Determine the (X, Y) coordinate at the center of the cell enclosing the given text.  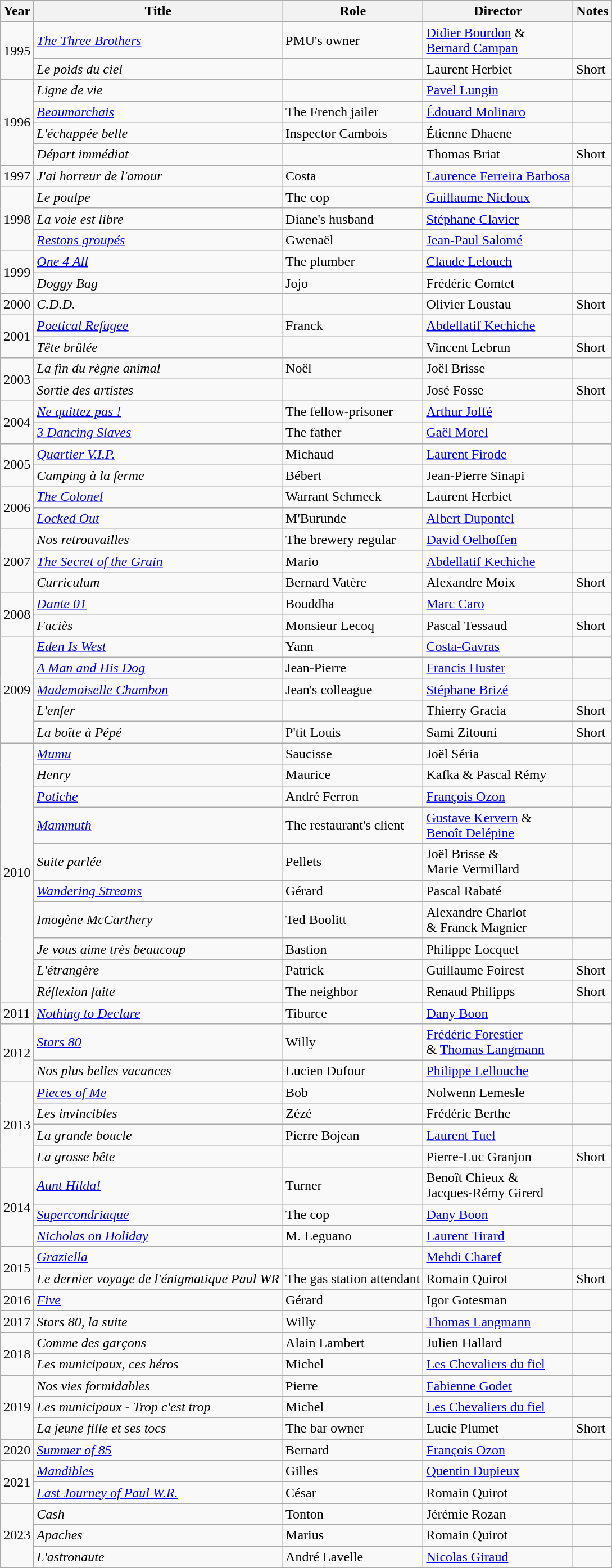
Bouddha (353, 604)
Kafka & Pascal Rémy (498, 775)
La boîte à Pépé (158, 732)
Year (17, 11)
Director (498, 11)
2004 (17, 422)
Gilles (353, 1471)
Doggy Bag (158, 283)
Pascal Tessaud (498, 626)
Tonton (353, 1514)
Frédéric Comtet (498, 283)
Mademoiselle Chambon (158, 690)
Potiche (158, 796)
Stars 80 (158, 1042)
Faciès (158, 626)
Bob (353, 1093)
Mehdi Charef (498, 1257)
The bar owner (353, 1429)
Nos vies formidables (158, 1385)
PMU's owner (353, 40)
David Oelhoffen (498, 540)
Restons groupés (158, 240)
Départ immédiat (158, 155)
2010 (17, 873)
Warrant Schmeck (353, 497)
Alexandre Moix (498, 582)
Laurent Tirard (498, 1236)
Patrick (353, 970)
2007 (17, 561)
Apaches (158, 1535)
Tiburce (353, 1013)
La jeune fille et ses tocs (158, 1429)
Cash (158, 1514)
2001 (17, 337)
M. Leguano (353, 1236)
Lucien Dufour (353, 1071)
Zézé (353, 1114)
Guillaume Nicloux (498, 197)
Costa (353, 176)
Bastion (353, 949)
Pierre (353, 1385)
Pieces of Me (158, 1093)
Pascal Rabaté (498, 891)
José Fosse (498, 390)
Fabienne Godet (498, 1385)
Maurice (353, 775)
Ne quittez pas ! (158, 411)
Locked Out (158, 518)
Camping à la ferme (158, 475)
Thomas Briat (498, 155)
Last Journey of Paul W.R. (158, 1493)
Thierry Gracia (498, 711)
Nothing to Declare (158, 1013)
Benoît Chieux & Jacques-Rémy Girerd (498, 1186)
Monsieur Lecoq (353, 626)
Philippe Locquet (498, 949)
La grande boucle (158, 1135)
Notes (592, 11)
2012 (17, 1053)
Mandibles (158, 1471)
3 Dancing Slaves (158, 433)
L'enfer (158, 711)
Le dernier voyage de l'énigmatique Paul WR (158, 1279)
Sami Zitouni (498, 732)
Les municipaux, ces héros (158, 1364)
Summer of 85 (158, 1450)
1996 (17, 123)
2003 (17, 379)
Les municipaux - Trop c'est trop (158, 1407)
2000 (17, 305)
The father (353, 433)
Albert Dupontel (498, 518)
Édouard Molinaro (498, 112)
2006 (17, 507)
Saucisse (353, 754)
Nicolas Giraud (498, 1557)
Pierre-Luc Granjon (498, 1157)
2021 (17, 1482)
Beaumarchais (158, 112)
1997 (17, 176)
Comme des garçons (158, 1343)
Role (353, 11)
Imogène McCarthery (158, 919)
J'ai horreur de l'amour (158, 176)
Gaël Morel (498, 433)
Olivier Loustau (498, 305)
2008 (17, 614)
Diane's husband (353, 219)
Jean-Pierre (353, 668)
Jean-Pierre Sinapi (498, 475)
L'échappée belle (158, 133)
Frédéric Forestier & Thomas Langmann (498, 1042)
Laurent Firode (498, 454)
Lucie Plumet (498, 1429)
1995 (17, 51)
Pierre Bojean (353, 1135)
M'Burunde (353, 518)
Frédéric Berthe (498, 1114)
Aunt Hilda! (158, 1186)
Étienne Dhaene (498, 133)
Mammuth (158, 825)
The plumber (353, 261)
The French jailer (353, 112)
Alain Lambert (353, 1343)
Dante 01 (158, 604)
Francis Huster (498, 668)
The gas station attendant (353, 1279)
Nicholas on Holiday (158, 1236)
Bernard (353, 1450)
2015 (17, 1268)
Poetical Refugee (158, 326)
César (353, 1493)
2009 (17, 690)
C.D.D. (158, 305)
Gustave Kervern & Benoît Delépine (498, 825)
The Secret of the Grain (158, 561)
André Lavelle (353, 1557)
Le poids du ciel (158, 69)
Stars 80, la suite (158, 1321)
Costa-Gavras (498, 647)
Stéphane Clavier (498, 219)
Laurence Ferreira Barbosa (498, 176)
L'astronaute (158, 1557)
Je vous aime très beaucoup (158, 949)
Henry (158, 775)
1998 (17, 219)
Les invincibles (158, 1114)
2011 (17, 1013)
2005 (17, 465)
Didier Bourdon & Bernard Campan (498, 40)
The brewery regular (353, 540)
2018 (17, 1353)
Vincent Lebrun (498, 347)
Title (158, 11)
Pellets (353, 862)
The neighbor (353, 991)
Suite parlée (158, 862)
Julien Hallard (498, 1343)
Turner (353, 1186)
Jean-Paul Salomé (498, 240)
La grosse bête (158, 1157)
2013 (17, 1125)
La voie est libre (158, 219)
Nos retrouvailles (158, 540)
Laurent Tuel (498, 1135)
Philippe Lellouche (498, 1071)
L'étrangère (158, 970)
Franck (353, 326)
2017 (17, 1321)
Renaud Philipps (498, 991)
Sortie des artistes (158, 390)
A Man and His Dog (158, 668)
Claude Lelouch (498, 261)
Supercondriaque (158, 1214)
Ligne de vie (158, 90)
2020 (17, 1450)
Mario (353, 561)
Igor Gotesman (498, 1300)
Jojo (353, 283)
The fellow-prisoner (353, 411)
André Ferron (353, 796)
Curriculum (158, 582)
Joël Brisse (498, 369)
Pavel Lungin (498, 90)
Joël Brisse & Marie Vermillard (498, 862)
Stéphane Brizé (498, 690)
Guillaume Foirest (498, 970)
2016 (17, 1300)
Jean's colleague (353, 690)
Réflexion faite (158, 991)
Nolwenn Lemesle (498, 1093)
Joël Séria (498, 754)
Noël (353, 369)
Graziella (158, 1257)
Five (158, 1300)
One 4 All (158, 261)
Tête brûlée (158, 347)
Bébert (353, 475)
Eden Is West (158, 647)
Quentin Dupieux (498, 1471)
Ted Boolitt (353, 919)
La fin du règne animal (158, 369)
2014 (17, 1207)
Gwenaël (353, 240)
Arthur Joffé (498, 411)
Michaud (353, 454)
Mumu (158, 754)
Inspector Cambois (353, 133)
Wandering Streams (158, 891)
1999 (17, 272)
Alexandre Charlot & Franck Magnier (498, 919)
Marc Caro (498, 604)
The restaurant's client (353, 825)
The Three Brothers (158, 40)
Jérémie Rozan (498, 1514)
Bernard Vatère (353, 582)
Yann (353, 647)
P'tit Louis (353, 732)
2019 (17, 1407)
Le poulpe (158, 197)
The Colonel (158, 497)
Marius (353, 1535)
Nos plus belles vacances (158, 1071)
2023 (17, 1535)
Quartier V.I.P. (158, 454)
Thomas Langmann (498, 1321)
